Provide the [X, Y] coordinate of the cell's center where the given text is located.  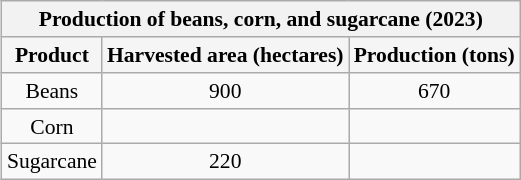
Sugarcane [52, 162]
900 [226, 91]
670 [434, 91]
Corn [52, 126]
Harvested area (hectares) [226, 55]
Production of beans, corn, and sugarcane (2023) [261, 19]
Beans [52, 91]
220 [226, 162]
Product [52, 55]
Production (tons) [434, 55]
